Extract the [X, Y] coordinate from the center of the cell holding the provided text.  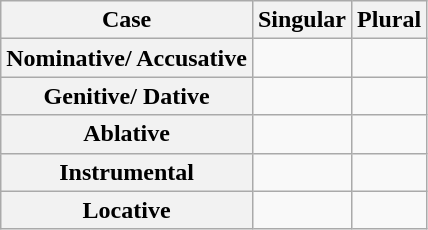
Locative [127, 210]
Ablative [127, 134]
Nominative/ Accusative [127, 58]
Genitive/ Dative [127, 96]
Case [127, 20]
Plural [390, 20]
Singular [302, 20]
Instrumental [127, 172]
